For the text-containing cell, return its midpoint in (X, Y) coordinate format. 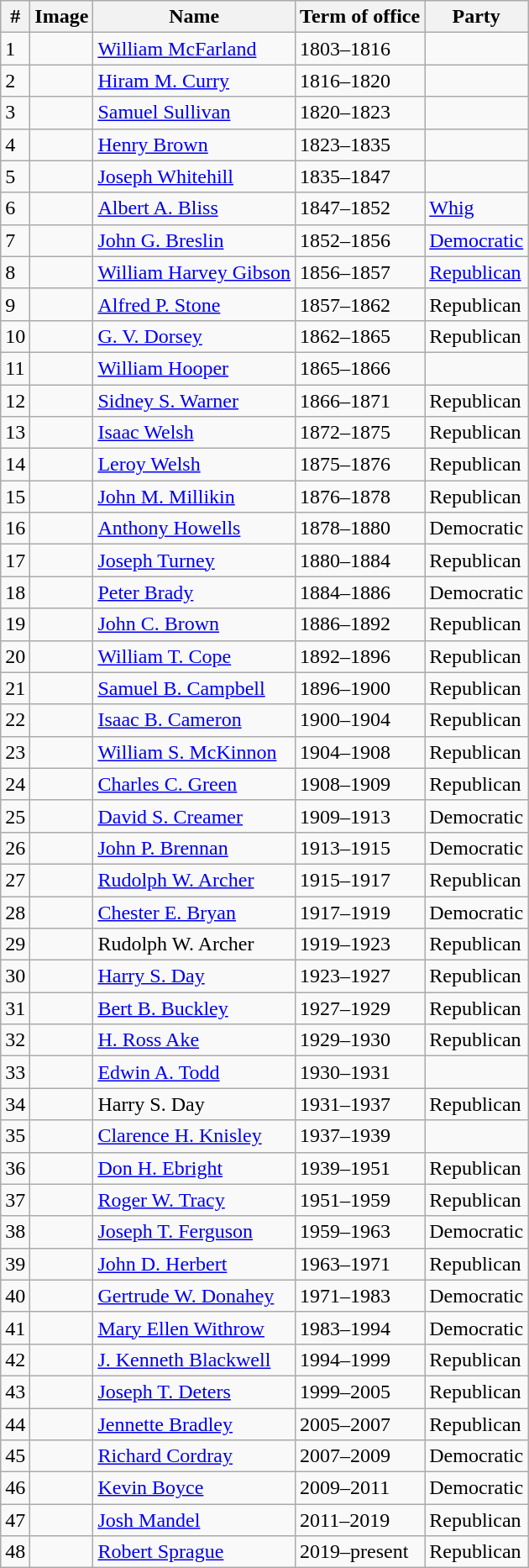
46 (15, 1488)
Anthony Howells (195, 529)
47 (15, 1520)
William Harvey Gibson (195, 272)
Alfred P. Stone (195, 304)
Gertrude W. Donahey (195, 1296)
33 (15, 1072)
2005–2007 (360, 1424)
42 (15, 1360)
9 (15, 304)
1915–1917 (360, 880)
10 (15, 336)
17 (15, 560)
Clarence H. Knisley (195, 1136)
Richard Cordray (195, 1456)
John M. Millikin (195, 497)
1931–1937 (360, 1104)
12 (15, 401)
1847–1852 (360, 208)
Henry Brown (195, 145)
1872–1875 (360, 433)
25 (15, 816)
1919–1923 (360, 944)
1923–1927 (360, 976)
1865–1866 (360, 368)
1892–1896 (360, 656)
Jennette Bradley (195, 1424)
13 (15, 433)
1904–1908 (360, 752)
1900–1904 (360, 720)
2011–2019 (360, 1520)
Isaac Welsh (195, 433)
1862–1865 (360, 336)
David S. Creamer (195, 816)
1951–1959 (360, 1200)
1983–1994 (360, 1328)
Joseph T. Ferguson (195, 1232)
1857–1862 (360, 304)
William S. McKinnon (195, 752)
1852–1856 (360, 240)
1884–1886 (360, 592)
Mary Ellen Withrow (195, 1328)
20 (15, 656)
36 (15, 1168)
Leroy Welsh (195, 465)
2019–present (360, 1552)
1959–1963 (360, 1232)
1913–1915 (360, 848)
15 (15, 497)
30 (15, 976)
19 (15, 624)
1896–1900 (360, 688)
William T. Cope (195, 656)
1875–1876 (360, 465)
1880–1884 (360, 560)
39 (15, 1264)
1886–1892 (360, 624)
Joseph Turney (195, 560)
1999–2005 (360, 1392)
Roger W. Tracy (195, 1200)
1917–1919 (360, 912)
8 (15, 272)
Name (195, 17)
Edwin A. Todd (195, 1072)
Bert B. Buckley (195, 1008)
Samuel B. Campbell (195, 688)
48 (15, 1552)
1876–1878 (360, 497)
1994–1999 (360, 1360)
40 (15, 1296)
1930–1931 (360, 1072)
38 (15, 1232)
11 (15, 368)
3 (15, 113)
14 (15, 465)
1939–1951 (360, 1168)
4 (15, 145)
Sidney S. Warner (195, 401)
William McFarland (195, 49)
1820–1823 (360, 113)
Joseph Whitehill (195, 176)
Term of office (360, 17)
1971–1983 (360, 1296)
16 (15, 529)
William Hooper (195, 368)
Chester E. Bryan (195, 912)
Robert Sprague (195, 1552)
23 (15, 752)
32 (15, 1040)
1803–1816 (360, 49)
Hiram M. Curry (195, 81)
44 (15, 1424)
Samuel Sullivan (195, 113)
1835–1847 (360, 176)
Don H. Ebright (195, 1168)
Josh Mandel (195, 1520)
H. Ross Ake (195, 1040)
Albert A. Bliss (195, 208)
22 (15, 720)
Joseph T. Deters (195, 1392)
5 (15, 176)
29 (15, 944)
1878–1880 (360, 529)
43 (15, 1392)
1963–1971 (360, 1264)
Peter Brady (195, 592)
John G. Breslin (195, 240)
45 (15, 1456)
1929–1930 (360, 1040)
1866–1871 (360, 401)
Party (477, 17)
Kevin Boyce (195, 1488)
G. V. Dorsey (195, 336)
1856–1857 (360, 272)
28 (15, 912)
Image (62, 17)
6 (15, 208)
2 (15, 81)
24 (15, 784)
27 (15, 880)
34 (15, 1104)
Whig (477, 208)
2007–2009 (360, 1456)
1937–1939 (360, 1136)
1908–1909 (360, 784)
John C. Brown (195, 624)
John D. Herbert (195, 1264)
31 (15, 1008)
1 (15, 49)
1816–1820 (360, 81)
21 (15, 688)
# (15, 17)
J. Kenneth Blackwell (195, 1360)
2009–2011 (360, 1488)
1927–1929 (360, 1008)
26 (15, 848)
37 (15, 1200)
1823–1835 (360, 145)
35 (15, 1136)
Charles C. Green (195, 784)
1909–1913 (360, 816)
18 (15, 592)
7 (15, 240)
41 (15, 1328)
Isaac B. Cameron (195, 720)
John P. Brennan (195, 848)
